Determine the (x, y) coordinate at the center of the cell enclosing the given text.  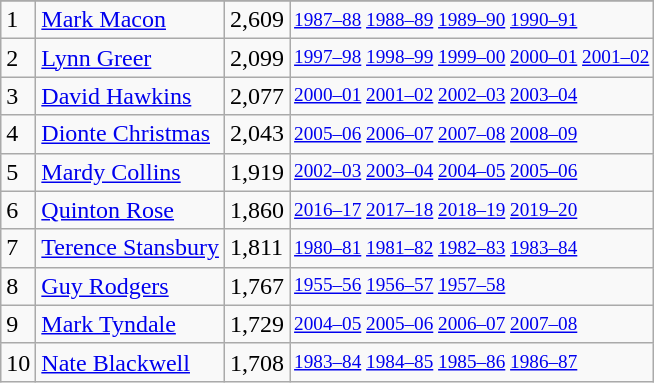
10 (18, 362)
1983–84 1984–85 1985–86 1986–87 (472, 362)
Mark Tyndale (130, 324)
9 (18, 324)
2 (18, 58)
1997–98 1998–99 1999–00 2000–01 2001–02 (472, 58)
Dionte Christmas (130, 134)
1980–81 1981–82 1982–83 1983–84 (472, 248)
Terence Stansbury (130, 248)
2002–03 2003–04 2004–05 2005–06 (472, 172)
2,609 (256, 20)
3 (18, 96)
Mardy Collins (130, 172)
Guy Rodgers (130, 286)
1,860 (256, 210)
1,811 (256, 248)
2,043 (256, 134)
Nate Blackwell (130, 362)
1955–56 1956–57 1957–58 (472, 286)
2016–17 2017–18 2018–19 2019–20 (472, 210)
1987–88 1988–89 1989–90 1990–91 (472, 20)
1,729 (256, 324)
1,919 (256, 172)
2005–06 2006–07 2007–08 2008–09 (472, 134)
2,077 (256, 96)
8 (18, 286)
1,767 (256, 286)
1 (18, 20)
2,099 (256, 58)
David Hawkins (130, 96)
5 (18, 172)
1,708 (256, 362)
Lynn Greer (130, 58)
2004–05 2005–06 2006–07 2007–08 (472, 324)
6 (18, 210)
2000–01 2001–02 2002–03 2003–04 (472, 96)
7 (18, 248)
4 (18, 134)
Quinton Rose (130, 210)
Mark Macon (130, 20)
